Extract the [x, y] coordinate from the center of the cell holding the provided text.  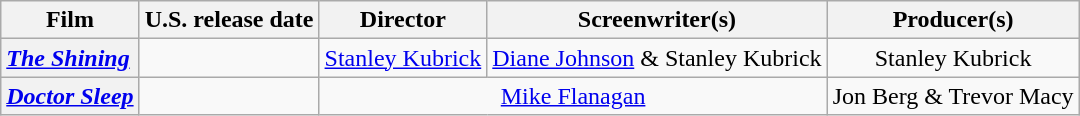
Doctor Sleep [70, 96]
U.S. release date [229, 20]
Diane Johnson & Stanley Kubrick [657, 58]
Jon Berg & Trevor Macy [953, 96]
Screenwriter(s) [657, 20]
Mike Flanagan [573, 96]
Film [70, 20]
The Shining [70, 58]
Director [403, 20]
Producer(s) [953, 20]
